Detect which cell encompasses the target text, then output its [X, Y] center coordinate. 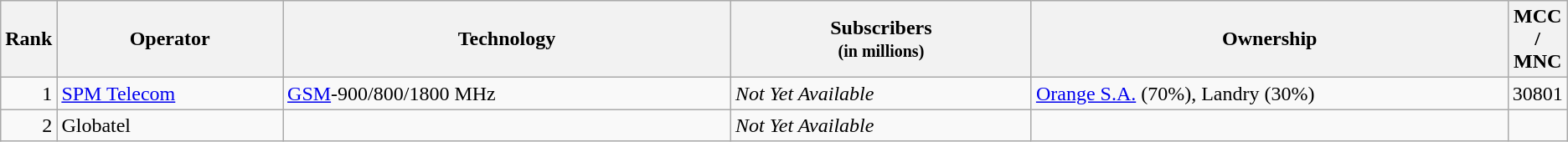
Globatel [170, 125]
Orange S.A. (70%), Landry (30%) [1270, 94]
30801 [1538, 94]
Operator [170, 39]
SPM Telecom [170, 94]
Technology [508, 39]
MCC / MNC [1538, 39]
Subscribers(in millions) [881, 39]
Ownership [1270, 39]
Rank [28, 39]
2 [28, 125]
1 [28, 94]
GSM-900/800/1800 MHz [508, 94]
